For the text-containing cell, return its midpoint in (X, Y) coordinate format. 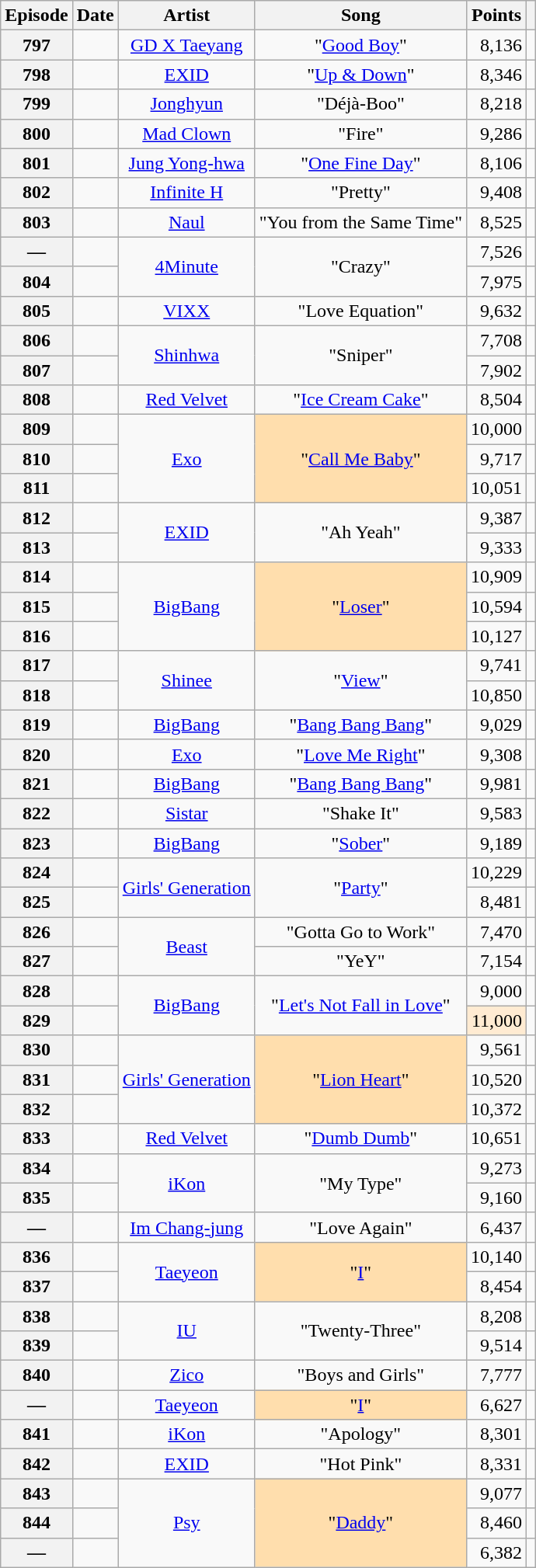
"Sniper" (360, 355)
8,301 (496, 1434)
"Pretty" (360, 193)
"Lion Heart" (360, 1080)
"Love Equation" (360, 311)
"Call Me Baby" (360, 459)
8,106 (496, 163)
825 (37, 902)
Sistar (186, 813)
818 (37, 695)
"Love Again" (360, 1227)
8,218 (496, 104)
10,140 (496, 1257)
7,708 (496, 340)
8,525 (496, 222)
"Up & Down" (360, 75)
Points (496, 16)
806 (37, 340)
"Gotta Go to Work" (360, 932)
"Party" (360, 888)
VIXX (186, 311)
10,372 (496, 1109)
810 (37, 459)
10,051 (496, 488)
10,229 (496, 873)
"YeY" (360, 961)
6,437 (496, 1227)
8,331 (496, 1464)
4Minute (186, 266)
"Sober" (360, 843)
"Ice Cream Cake" (360, 400)
830 (37, 1050)
811 (37, 488)
9,632 (496, 311)
9,333 (496, 548)
Date (95, 16)
"My Type" (360, 1183)
Beast (186, 947)
9,717 (496, 459)
"Shake It" (360, 813)
"Ah Yeah" (360, 533)
7,777 (496, 1375)
Shinhwa (186, 355)
9,029 (496, 725)
9,189 (496, 843)
9,741 (496, 666)
826 (37, 932)
801 (37, 163)
809 (37, 429)
Shinee (186, 680)
Episode (37, 16)
842 (37, 1464)
"You from the Same Time" (360, 222)
9,387 (496, 518)
802 (37, 193)
7,526 (496, 252)
7,975 (496, 281)
816 (37, 636)
Im Chang-jung (186, 1227)
8,208 (496, 1316)
828 (37, 991)
827 (37, 961)
833 (37, 1139)
7,902 (496, 370)
813 (37, 548)
822 (37, 813)
797 (37, 45)
9,408 (496, 193)
835 (37, 1198)
8,346 (496, 75)
7,470 (496, 932)
807 (37, 370)
8,136 (496, 45)
839 (37, 1346)
9,308 (496, 754)
"Daddy" (360, 1523)
840 (37, 1375)
9,273 (496, 1168)
808 (37, 400)
831 (37, 1080)
"View" (360, 680)
Naul (186, 222)
7,154 (496, 961)
"Déjà-Boo" (360, 104)
10,850 (496, 695)
10,127 (496, 636)
837 (37, 1286)
10,520 (496, 1080)
Infinite H (186, 193)
819 (37, 725)
800 (37, 134)
Artist (186, 16)
"Let's Not Fall in Love" (360, 1006)
9,561 (496, 1050)
799 (37, 104)
9,514 (496, 1346)
IU (186, 1331)
"Love Me Right" (360, 754)
Psy (186, 1523)
844 (37, 1523)
Song (360, 16)
829 (37, 1020)
8,504 (496, 400)
8,454 (496, 1286)
6,627 (496, 1405)
Mad Clown (186, 134)
"Fire" (360, 134)
"Hot Pink" (360, 1464)
803 (37, 222)
9,160 (496, 1198)
8,481 (496, 902)
9,077 (496, 1493)
9,981 (496, 784)
812 (37, 518)
6,382 (496, 1552)
"Twenty-Three" (360, 1331)
817 (37, 666)
11,000 (496, 1020)
9,286 (496, 134)
"Dumb Dumb" (360, 1139)
823 (37, 843)
8,460 (496, 1523)
9,583 (496, 813)
804 (37, 281)
824 (37, 873)
10,909 (496, 577)
"One Fine Day" (360, 163)
820 (37, 754)
834 (37, 1168)
841 (37, 1434)
Jung Yong-hwa (186, 163)
Zico (186, 1375)
"Crazy" (360, 266)
10,000 (496, 429)
821 (37, 784)
9,000 (496, 991)
"Apology" (360, 1434)
Jonghyun (186, 104)
10,651 (496, 1139)
"Boys and Girls" (360, 1375)
843 (37, 1493)
805 (37, 311)
836 (37, 1257)
"Good Boy" (360, 45)
832 (37, 1109)
838 (37, 1316)
"Loser" (360, 607)
814 (37, 577)
10,594 (496, 607)
815 (37, 607)
798 (37, 75)
GD X Taeyang (186, 45)
